Output the (X, Y) coordinate of the center of the cell containing the given text.  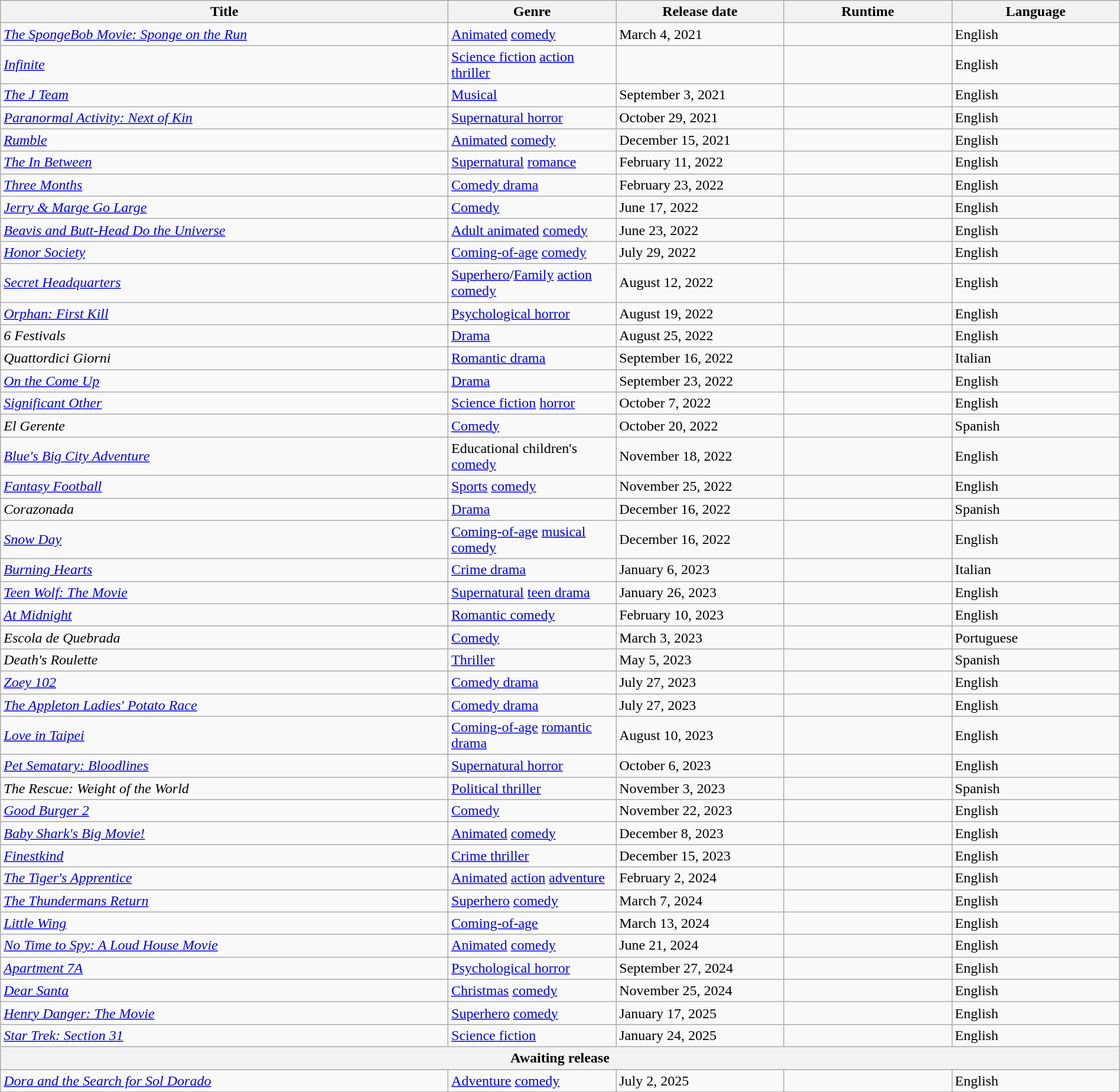
December 15, 2021 (700, 140)
Pet Sematary: Bloodlines (224, 766)
November 18, 2022 (700, 456)
Honor Society (224, 252)
No Time to Spy: A Loud House Movie (224, 946)
Love in Taipei (224, 736)
Adventure comedy (532, 1080)
November 22, 2023 (700, 811)
June 17, 2022 (700, 207)
Coming-of-age musical comedy (532, 540)
Superhero/Family action comedy (532, 282)
November 25, 2024 (700, 990)
May 5, 2023 (700, 660)
Sports comedy (532, 487)
September 3, 2021 (700, 95)
Three Months (224, 185)
August 25, 2022 (700, 336)
January 6, 2023 (700, 570)
Beavis and Butt-Head Do the Universe (224, 230)
Science fiction (532, 1035)
September 23, 2022 (700, 381)
Genre (532, 12)
January 24, 2025 (700, 1035)
January 17, 2025 (700, 1013)
October 20, 2022 (700, 426)
December 8, 2023 (700, 833)
Adult animated comedy (532, 230)
Death's Roulette (224, 660)
January 26, 2023 (700, 592)
Little Wing (224, 923)
Burning Hearts (224, 570)
Title (224, 12)
Snow Day (224, 540)
Finestkind (224, 856)
Supernatural teen drama (532, 592)
August 12, 2022 (700, 282)
October 6, 2023 (700, 766)
The Tiger's Apprentice (224, 878)
August 19, 2022 (700, 314)
Awaiting release (560, 1058)
November 25, 2022 (700, 487)
Educational children's comedy (532, 456)
Paranormal Activity: Next of Kin (224, 118)
Supernatural romance (532, 162)
The Rescue: Weight of the World (224, 788)
August 10, 2023 (700, 736)
Significant Other (224, 403)
September 27, 2024 (700, 968)
March 3, 2023 (700, 637)
Thriller (532, 660)
June 23, 2022 (700, 230)
The In Between (224, 162)
Crime drama (532, 570)
The Appleton Ladies' Potato Race (224, 705)
December 15, 2023 (700, 856)
Quattordici Giorni (224, 358)
June 21, 2024 (700, 946)
Apartment 7A (224, 968)
Teen Wolf: The Movie (224, 592)
Star Trek: Section 31 (224, 1035)
Runtime (868, 12)
Rumble (224, 140)
At Midnight (224, 615)
Escola de Quebrada (224, 637)
March 4, 2021 (700, 34)
Science fiction action thriller (532, 65)
Orphan: First Kill (224, 314)
July 2, 2025 (700, 1080)
March 7, 2024 (700, 901)
El Gerente (224, 426)
Dear Santa (224, 990)
Christmas comedy (532, 990)
September 16, 2022 (700, 358)
February 23, 2022 (700, 185)
November 3, 2023 (700, 788)
Fantasy Football (224, 487)
Good Burger 2 (224, 811)
Portuguese (1036, 637)
Secret Headquarters (224, 282)
February 2, 2024 (700, 878)
Political thriller (532, 788)
Coming-of-age comedy (532, 252)
Coming-of-age (532, 923)
Zoey 102 (224, 682)
October 29, 2021 (700, 118)
Animated action adventure (532, 878)
Release date (700, 12)
The Thundermans Return (224, 901)
February 11, 2022 (700, 162)
Musical (532, 95)
July 29, 2022 (700, 252)
The SpongeBob Movie: Sponge on the Run (224, 34)
Blue's Big City Adventure (224, 456)
Infinite (224, 65)
Science fiction horror (532, 403)
October 7, 2022 (700, 403)
Romantic drama (532, 358)
Romantic comedy (532, 615)
The J Team (224, 95)
Baby Shark's Big Movie! (224, 833)
Dora and the Search for Sol Dorado (224, 1080)
Henry Danger: The Movie (224, 1013)
6 Festivals (224, 336)
Language (1036, 12)
Jerry & Marge Go Large (224, 207)
March 13, 2024 (700, 923)
On the Come Up (224, 381)
February 10, 2023 (700, 615)
Corazonada (224, 509)
Coming-of-age romantic drama (532, 736)
Crime thriller (532, 856)
